Output the [X, Y] coordinate of the center of the cell containing the given text.  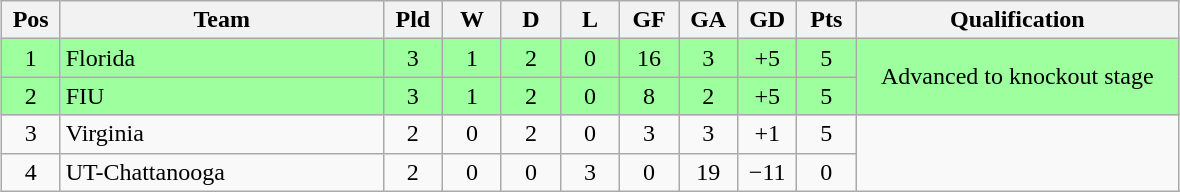
Qualification [1018, 20]
Advanced to knockout stage [1018, 77]
L [590, 20]
Virginia [222, 134]
19 [708, 172]
−11 [768, 172]
UT-Chattanooga [222, 172]
GA [708, 20]
16 [650, 58]
D [530, 20]
+1 [768, 134]
8 [650, 96]
Team [222, 20]
Pts [826, 20]
GD [768, 20]
W [472, 20]
FIU [222, 96]
Florida [222, 58]
GF [650, 20]
Pos [30, 20]
4 [30, 172]
Pld [412, 20]
